Extract the (X, Y) coordinate from the center of the cell holding the provided text.  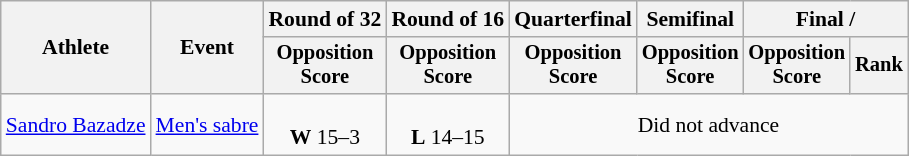
Round of 32 (324, 19)
Sandro Bazadze (76, 124)
Semifinal (690, 19)
Rank (879, 66)
W 15–3 (324, 124)
Men's sabre (208, 124)
Round of 16 (448, 19)
Athlete (76, 48)
Event (208, 48)
Did not advance (708, 124)
L 14–15 (448, 124)
Quarterfinal (573, 19)
Final / (825, 19)
